Extract the [x, y] coordinate from the center of the cell holding the provided text.  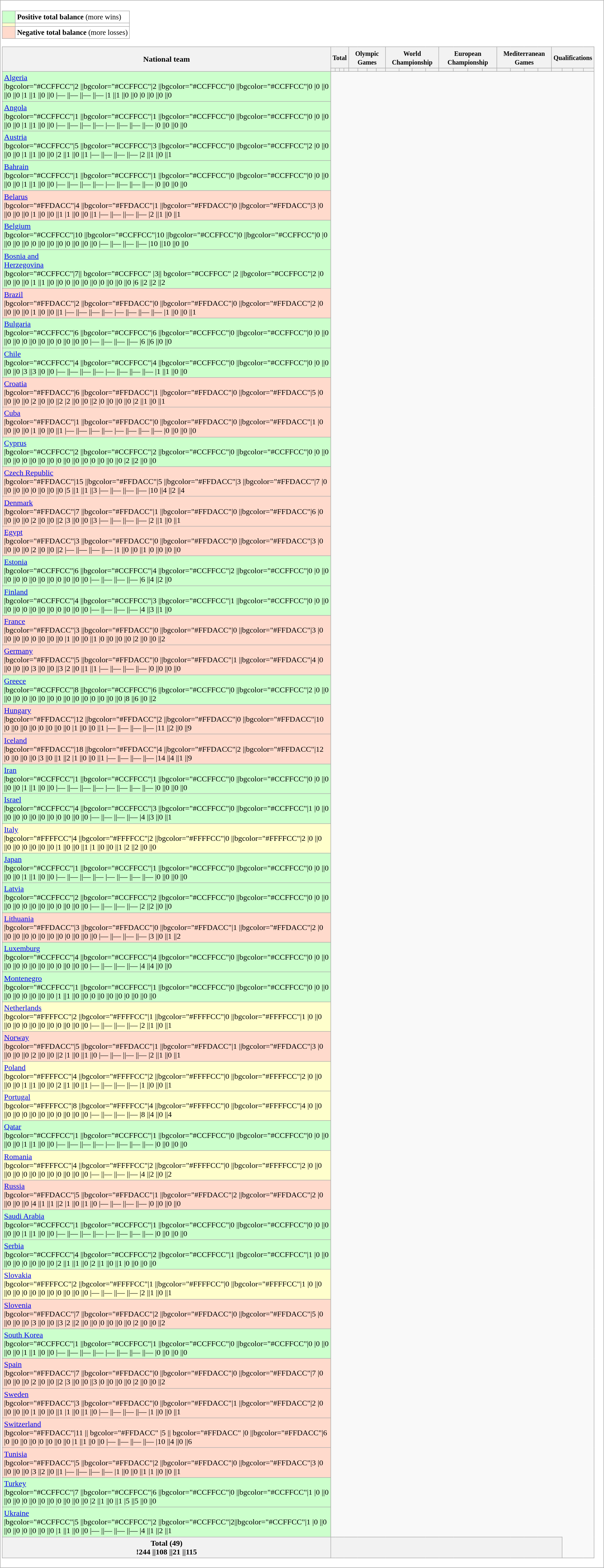
Total [339, 57]
Positive total balance (more wins) [73, 17]
Qualifications [573, 57]
Total (49) !244 ||108 ||21 ||115 [166, 1547]
Olympic Games [367, 57]
National team [166, 59]
Mediterranean Games [524, 57]
European Championship [468, 57]
World Championship [412, 57]
Negative total balance (more losses) [73, 33]
